From the cell containing the given text, extract its center point as (X, Y) coordinate. 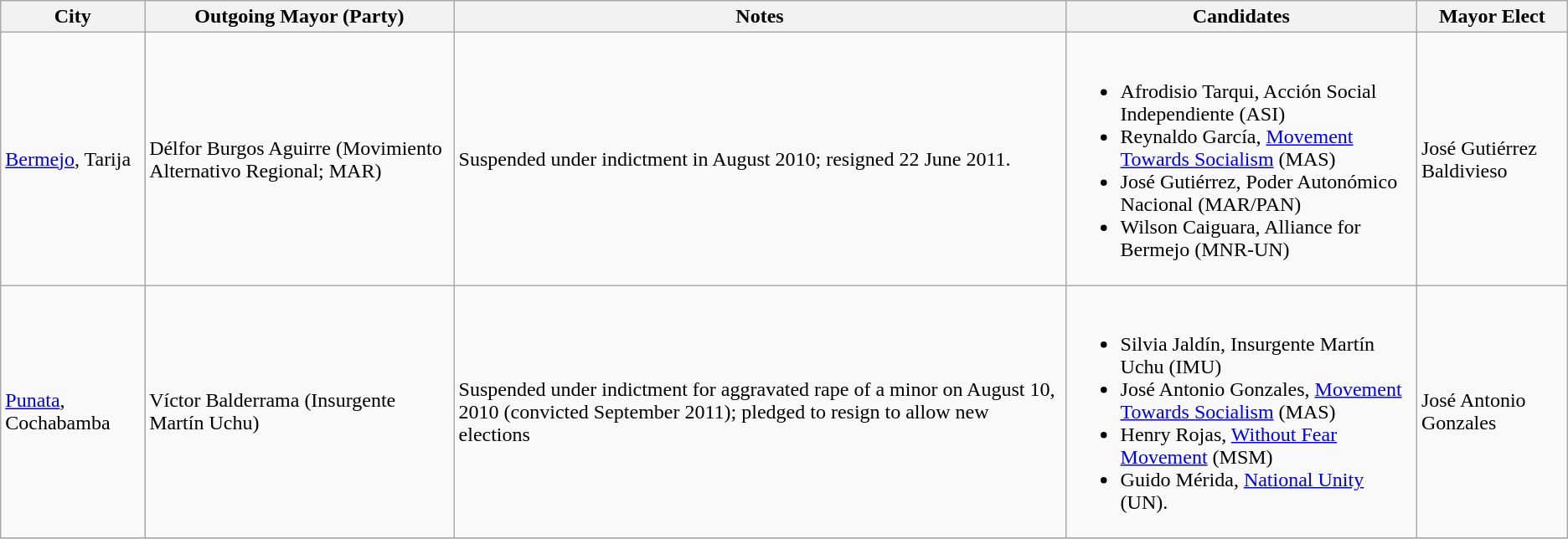
City (73, 17)
Notes (760, 17)
Suspended under indictment for aggravated rape of a minor on August 10, 2010 (convicted September 2011); pledged to resign to allow new elections (760, 412)
Punata, Cochabamba (73, 412)
José Antonio Gonzales (1492, 412)
Outgoing Mayor (Party) (300, 17)
Bermejo, Tarija (73, 159)
Mayor Elect (1492, 17)
José Gutiérrez Baldivieso (1492, 159)
Víctor Balderrama (Insurgente Martín Uchu) (300, 412)
Suspended under indictment in August 2010; resigned 22 June 2011. (760, 159)
Délfor Burgos Aguirre (Movimiento Alternativo Regional; MAR) (300, 159)
Candidates (1241, 17)
